Provide the (X, Y) coordinate of the cell's center where the given text is located.  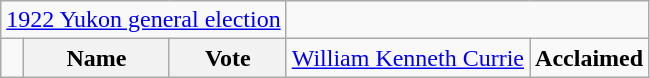
Name (96, 58)
Acclaimed (590, 58)
Vote (228, 58)
1922 Yukon general election (144, 20)
William Kenneth Currie (408, 58)
